Search for the cell housing the specified text and yield its (x, y) center coordinate. 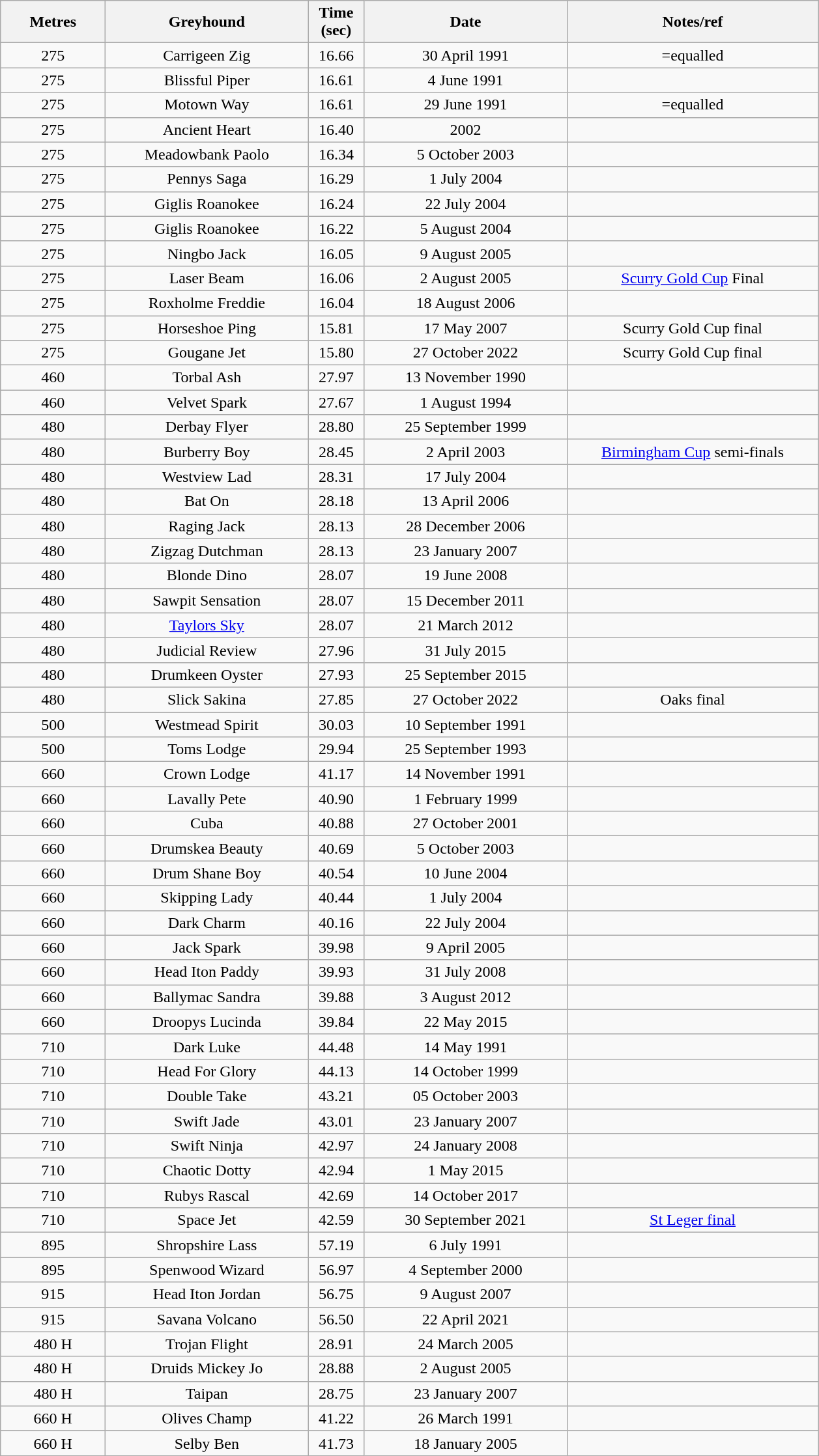
17 July 2004 (465, 477)
40.54 (336, 873)
Blissful Piper (207, 80)
39.88 (336, 997)
31 July 2008 (465, 972)
Chaotic Dotty (207, 1171)
Gougane Jet (207, 353)
16.66 (336, 55)
Space Jet (207, 1220)
26 March 1991 (465, 1418)
Laser Beam (207, 278)
Derbay Flyer (207, 427)
Selby Ben (207, 1443)
40.88 (336, 824)
28.18 (336, 501)
4 September 2000 (465, 1270)
56.75 (336, 1295)
24 January 2008 (465, 1146)
56.97 (336, 1270)
Swift Jade (207, 1121)
30 September 2021 (465, 1220)
29 June 1991 (465, 105)
40.90 (336, 799)
Taylors Sky (207, 625)
40.69 (336, 848)
9 August 2005 (465, 253)
Sawpit Sensation (207, 600)
39.93 (336, 972)
Bat On (207, 501)
41.22 (336, 1418)
28.88 (336, 1369)
Westmead Spirit (207, 725)
Oaks final (693, 699)
Date (465, 22)
29.94 (336, 749)
Notes/ref (693, 22)
Double Take (207, 1096)
28.45 (336, 452)
Drumkeen Oyster (207, 675)
1 February 1999 (465, 799)
3 August 2012 (465, 997)
Jack Spark (207, 947)
19 June 2008 (465, 576)
Drum Shane Boy (207, 873)
42.97 (336, 1146)
22 April 2021 (465, 1319)
25 September 2015 (465, 675)
Drumskea Beauty (207, 848)
40.16 (336, 923)
Birmingham Cup semi-finals (693, 452)
43.21 (336, 1096)
21 March 2012 (465, 625)
Raging Jack (207, 526)
14 November 1991 (465, 774)
14 October 1999 (465, 1071)
16.29 (336, 179)
9 April 2005 (465, 947)
16.04 (336, 303)
28 December 2006 (465, 526)
30.03 (336, 725)
40.44 (336, 898)
Blonde Dino (207, 576)
18 August 2006 (465, 303)
14 May 1991 (465, 1046)
Droopys Lucinda (207, 1022)
17 May 2007 (465, 328)
14 October 2017 (465, 1196)
Motown Way (207, 105)
Greyhound (207, 22)
16.40 (336, 130)
15.81 (336, 328)
Spenwood Wizard (207, 1270)
St Leger final (693, 1220)
Carrigeen Zig (207, 55)
16.22 (336, 229)
30 April 1991 (465, 55)
15 December 2011 (465, 600)
Taipan (207, 1393)
24 March 2005 (465, 1344)
42.94 (336, 1171)
18 January 2005 (465, 1443)
13 April 2006 (465, 501)
Westview Lad (207, 477)
05 October 2003 (465, 1096)
Ancient Heart (207, 130)
42.59 (336, 1220)
Meadowbank Paolo (207, 154)
39.84 (336, 1022)
57.19 (336, 1245)
Crown Lodge (207, 774)
Lavally Pete (207, 799)
15.80 (336, 353)
44.13 (336, 1071)
10 June 2004 (465, 873)
Dark Luke (207, 1046)
27.67 (336, 402)
27.97 (336, 378)
27.85 (336, 699)
16.06 (336, 278)
Head For Glory (207, 1071)
1 August 1994 (465, 402)
Ballymac Sandra (207, 997)
44.48 (336, 1046)
27.96 (336, 650)
41.17 (336, 774)
13 November 1990 (465, 378)
2 April 2003 (465, 452)
Judicial Review (207, 650)
4 June 1991 (465, 80)
16.34 (336, 154)
Head Iton Paddy (207, 972)
Time (sec) (336, 22)
Shropshire Lass (207, 1245)
Horseshoe Ping (207, 328)
27 October 2001 (465, 824)
56.50 (336, 1319)
25 September 1993 (465, 749)
39.98 (336, 947)
42.69 (336, 1196)
Ningbo Jack (207, 253)
Pennys Saga (207, 179)
28.31 (336, 477)
Torbal Ash (207, 378)
Metres (53, 22)
Velvet Spark (207, 402)
Head Iton Jordan (207, 1295)
2002 (465, 130)
28.80 (336, 427)
Roxholme Freddie (207, 303)
Savana Volcano (207, 1319)
Skipping Lady (207, 898)
Trojan Flight (207, 1344)
16.24 (336, 204)
Swift Ninja (207, 1146)
Burberry Boy (207, 452)
Olives Champ (207, 1418)
Dark Charm (207, 923)
25 September 1999 (465, 427)
27.93 (336, 675)
41.73 (336, 1443)
Rubys Rascal (207, 1196)
Zigzag Dutchman (207, 551)
Cuba (207, 824)
28.91 (336, 1344)
5 August 2004 (465, 229)
Slick Sakina (207, 699)
Scurry Gold Cup Final (693, 278)
28.75 (336, 1393)
1 May 2015 (465, 1171)
6 July 1991 (465, 1245)
Toms Lodge (207, 749)
16.05 (336, 253)
22 May 2015 (465, 1022)
Druids Mickey Jo (207, 1369)
9 August 2007 (465, 1295)
10 September 1991 (465, 725)
31 July 2015 (465, 650)
43.01 (336, 1121)
